Output the (x, y) coordinate of the center of the cell containing the given text.  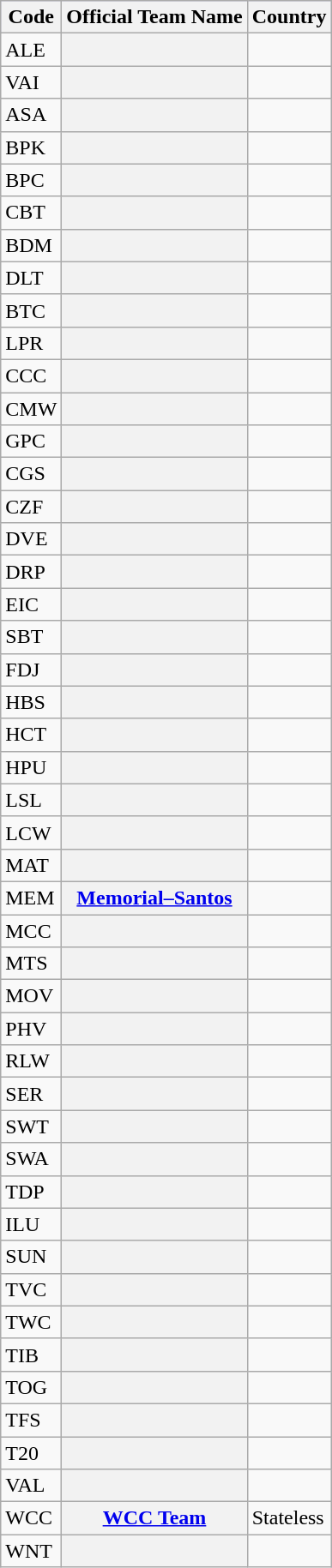
Stateless (289, 1518)
TFS (31, 1420)
EIC (31, 604)
LPR (31, 343)
SWT (31, 1126)
CMW (31, 409)
FDJ (31, 670)
T20 (31, 1453)
Country (289, 17)
MTS (31, 964)
HBS (31, 702)
VAI (31, 82)
PHV (31, 1029)
HPU (31, 767)
SER (31, 1094)
BTC (31, 310)
ILU (31, 1224)
TDP (31, 1192)
TVC (31, 1289)
WNT (31, 1551)
MCC (31, 930)
MEM (31, 898)
VAL (31, 1486)
HCT (31, 735)
BPK (31, 147)
Official Team Name (154, 17)
TIB (31, 1355)
DRP (31, 572)
SWA (31, 1159)
LSL (31, 800)
ASA (31, 115)
Code (31, 17)
SBT (31, 637)
CGS (31, 474)
SUN (31, 1257)
MAT (31, 865)
WCC (31, 1518)
MOV (31, 996)
ALE (31, 50)
TWC (31, 1322)
CBT (31, 213)
DVE (31, 539)
LCW (31, 832)
RLW (31, 1061)
CZF (31, 507)
Memorial–Santos (154, 898)
DLT (31, 278)
BPC (31, 180)
GPC (31, 442)
BDM (31, 245)
CCC (31, 375)
WCC Team (154, 1518)
TOG (31, 1387)
